From the cell containing the given text, extract its center point as (x, y) coordinate. 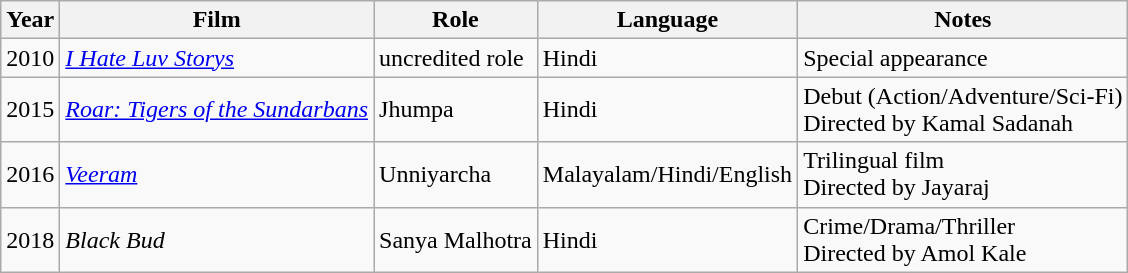
I Hate Luv Storys (217, 58)
2016 (30, 174)
Film (217, 20)
uncredited role (456, 58)
Jhumpa (456, 110)
Black Bud (217, 240)
Unniyarcha (456, 174)
Sanya Malhotra (456, 240)
Notes (963, 20)
Special appearance (963, 58)
Year (30, 20)
Crime/Drama/ThrillerDirected by Amol Kale (963, 240)
2018 (30, 240)
Malayalam/Hindi/English (667, 174)
Trilingual filmDirected by Jayaraj (963, 174)
Language (667, 20)
Debut (Action/Adventure/Sci-Fi)Directed by Kamal Sadanah (963, 110)
Roar: Tigers of the Sundarbans (217, 110)
Role (456, 20)
2010 (30, 58)
2015 (30, 110)
Veeram (217, 174)
